Find where the given text appears and provide that cell's center as [x, y] coordinate. 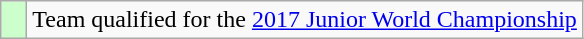
Team qualified for the 2017 Junior World Championship [305, 20]
